Return (X, Y) of the center of cell containing provided text 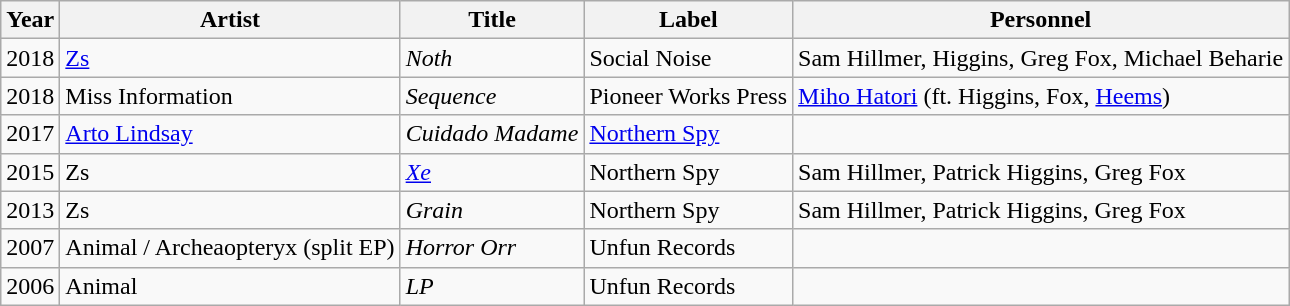
Xe (492, 172)
Horror Orr (492, 248)
Pioneer Works Press (688, 96)
Animal (230, 286)
2017 (30, 134)
Miss Information (230, 96)
2015 (30, 172)
Social Noise (688, 58)
Title (492, 20)
Year (30, 20)
Animal / Archeaopteryx (split EP) (230, 248)
Noth (492, 58)
2013 (30, 210)
Miho Hatori (ft. Higgins, Fox, Heems) (1041, 96)
LP (492, 286)
Label (688, 20)
2006 (30, 286)
Sam Hillmer, Higgins, Greg Fox, Michael Beharie (1041, 58)
Sequence (492, 96)
Grain (492, 210)
Arto Lindsay (230, 134)
2007 (30, 248)
Cuidado Madame (492, 134)
Artist (230, 20)
Personnel (1041, 20)
